Locate the cell with the specified text and output its (X, Y) center coordinate. 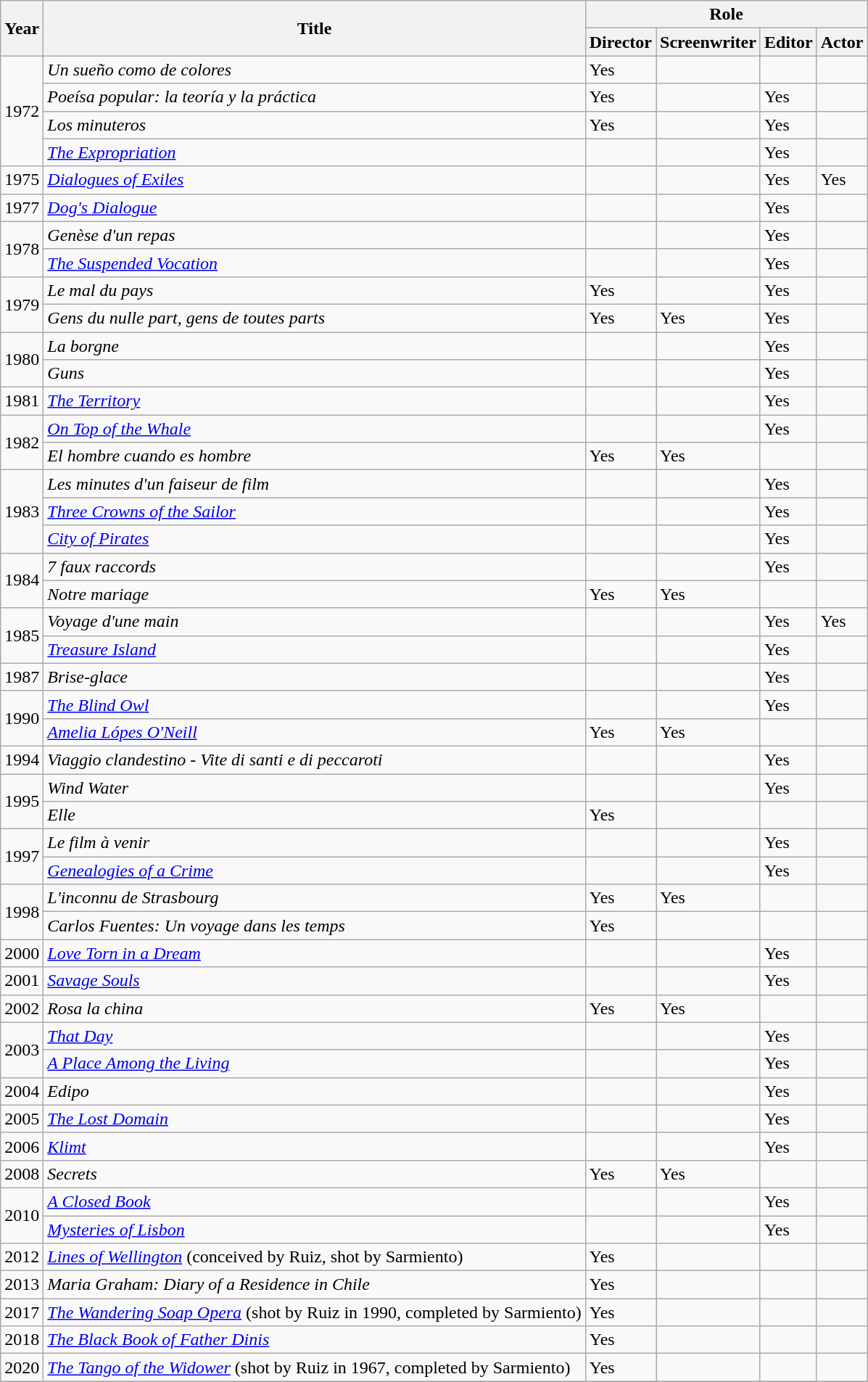
1979 (22, 304)
1975 (22, 180)
Gens du nulle part, gens de toutes parts (315, 318)
City of Pirates (315, 539)
2006 (22, 1146)
2003 (22, 1050)
2013 (22, 1285)
2018 (22, 1340)
Notre mariage (315, 594)
The Expropriation (315, 152)
Secrets (315, 1174)
1978 (22, 249)
Le mal du pays (315, 290)
2008 (22, 1174)
Love Torn in a Dream (315, 953)
Viaggio clandestino - Vite di santi e di peccaroti (315, 760)
Three Crowns of the Sailor (315, 511)
Savage Souls (315, 981)
The Black Book of Father Dinis (315, 1340)
Wind Water (315, 787)
1995 (22, 801)
1982 (22, 443)
Elle (315, 815)
The Tango of the Widower (shot by Ruiz in 1967, completed by Sarmiento) (315, 1367)
1985 (22, 636)
1990 (22, 718)
7 faux raccords (315, 567)
Dialogues of Exiles (315, 180)
1998 (22, 912)
The Territory (315, 401)
Brise-glace (315, 677)
El hombre cuando es hombre (315, 456)
2002 (22, 1008)
Amelia Lópes O'Neill (315, 732)
Genealogies of a Crime (315, 871)
2017 (22, 1312)
2000 (22, 953)
L'inconnu de Strasbourg (315, 898)
Lines of Wellington (conceived by Ruiz, shot by Sarmiento) (315, 1257)
Dog's Dialogue (315, 207)
Treasure Island (315, 649)
Editor (788, 42)
2001 (22, 981)
Le film à venir (315, 843)
2005 (22, 1119)
Un sueño como de colores (315, 70)
Screenwriter (708, 42)
Maria Graham: Diary of a Residence in Chile (315, 1285)
1984 (22, 580)
La borgne (315, 346)
The Suspended Vocation (315, 263)
Genèse d'un repas (315, 235)
That Day (315, 1036)
1977 (22, 207)
The Lost Domain (315, 1119)
Guns (315, 374)
Title (315, 28)
Los minuteros (315, 125)
1983 (22, 511)
1987 (22, 677)
Mysteries of Lisbon (315, 1230)
Rosa la china (315, 1008)
1981 (22, 401)
2012 (22, 1257)
The Blind Owl (315, 704)
A Closed Book (315, 1201)
Klimt (315, 1146)
1980 (22, 360)
Role (727, 15)
1994 (22, 760)
On Top of the Whale (315, 429)
Year (22, 28)
2004 (22, 1091)
Poeísa popular: la teoría y la práctica (315, 97)
A Place Among the Living (315, 1064)
Voyage d'une main (315, 622)
The Wandering Soap Opera (shot by Ruiz in 1990, completed by Sarmiento) (315, 1312)
Carlos Fuentes: Un voyage dans les temps (315, 926)
Director (621, 42)
1972 (22, 111)
2010 (22, 1215)
Edipo (315, 1091)
1997 (22, 857)
Les minutes d'un faiseur de film (315, 484)
2020 (22, 1367)
Actor (842, 42)
